Search for the cell housing the specified text and yield its (x, y) center coordinate. 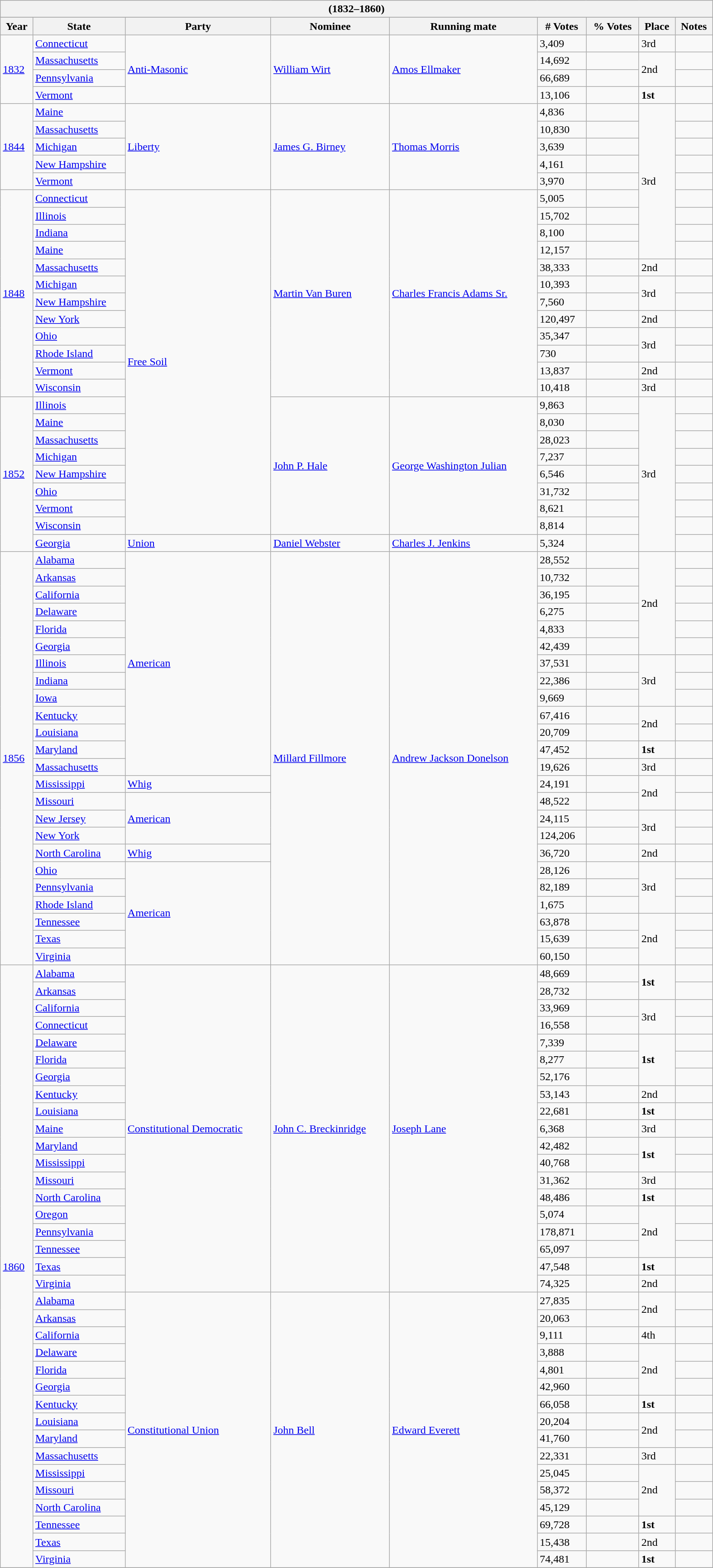
State (79, 26)
22,681 (562, 1111)
Anti-Masonic (198, 69)
63,878 (562, 922)
12,157 (562, 250)
Joseph Lane (463, 1129)
31,732 (562, 491)
67,416 (562, 715)
Constitutional Democratic (198, 1129)
3,409 (562, 43)
7,339 (562, 1042)
24,191 (562, 784)
6,368 (562, 1129)
William Wirt (330, 69)
730 (562, 353)
52,176 (562, 1077)
42,960 (562, 1387)
5,005 (562, 198)
47,548 (562, 1266)
45,129 (562, 1507)
38,333 (562, 267)
42,482 (562, 1146)
20,204 (562, 1421)
9,669 (562, 698)
19,626 (562, 767)
22,386 (562, 681)
7,237 (562, 457)
65,097 (562, 1249)
John Bell (330, 1430)
124,206 (562, 836)
3,888 (562, 1353)
37,531 (562, 663)
48,669 (562, 973)
Oregon (79, 1215)
8,277 (562, 1060)
Charles Francis Adams Sr. (463, 293)
Amos Ellmaker (463, 69)
36,195 (562, 595)
Running mate (463, 26)
George Washington Julian (463, 465)
25,045 (562, 1473)
35,347 (562, 336)
Notes (694, 26)
15,639 (562, 939)
6,546 (562, 474)
28,023 (562, 439)
(1832–1860) (357, 9)
Year (17, 26)
74,481 (562, 1559)
4,801 (562, 1370)
1856 (17, 758)
4,833 (562, 629)
5,324 (562, 543)
28,126 (562, 870)
Union (198, 543)
47,452 (562, 749)
31,362 (562, 1180)
120,497 (562, 319)
Millard Fillmore (330, 758)
27,835 (562, 1301)
Iowa (79, 698)
36,720 (562, 853)
Place (657, 26)
22,331 (562, 1456)
15,438 (562, 1542)
48,522 (562, 801)
Constitutional Union (198, 1430)
8,621 (562, 509)
66,689 (562, 78)
3,970 (562, 181)
13,837 (562, 371)
Nominee (330, 26)
41,760 (562, 1439)
82,189 (562, 887)
New Jersey (79, 819)
66,058 (562, 1404)
Thomas Morris (463, 147)
5,074 (562, 1215)
33,969 (562, 1008)
28,732 (562, 991)
1844 (17, 147)
40,768 (562, 1163)
4,836 (562, 112)
Edward Everett (463, 1430)
6,275 (562, 612)
58,372 (562, 1490)
69,728 (562, 1525)
28,552 (562, 560)
1832 (17, 69)
60,150 (562, 956)
74,325 (562, 1283)
8,814 (562, 526)
42,439 (562, 646)
9,111 (562, 1335)
14,692 (562, 61)
15,702 (562, 216)
48,486 (562, 1197)
% Votes (613, 26)
13,106 (562, 95)
7,560 (562, 302)
James G. Birney (330, 147)
20,709 (562, 732)
10,393 (562, 285)
Charles J. Jenkins (463, 543)
3,639 (562, 147)
24,115 (562, 819)
# Votes (562, 26)
1852 (17, 474)
John C. Breckinridge (330, 1129)
1860 (17, 1266)
John P. Hale (330, 465)
8,030 (562, 422)
8,100 (562, 233)
Liberty (198, 147)
10,732 (562, 577)
16,558 (562, 1025)
4,161 (562, 164)
4th (657, 1335)
Free Soil (198, 362)
10,418 (562, 388)
1848 (17, 293)
Party (198, 26)
53,143 (562, 1094)
20,063 (562, 1318)
Andrew Jackson Donelson (463, 758)
10,830 (562, 129)
9,863 (562, 405)
Martin Van Buren (330, 293)
1,675 (562, 905)
178,871 (562, 1232)
Daniel Webster (330, 543)
